Extract the [X, Y] coordinate from the center of the cell holding the provided text.  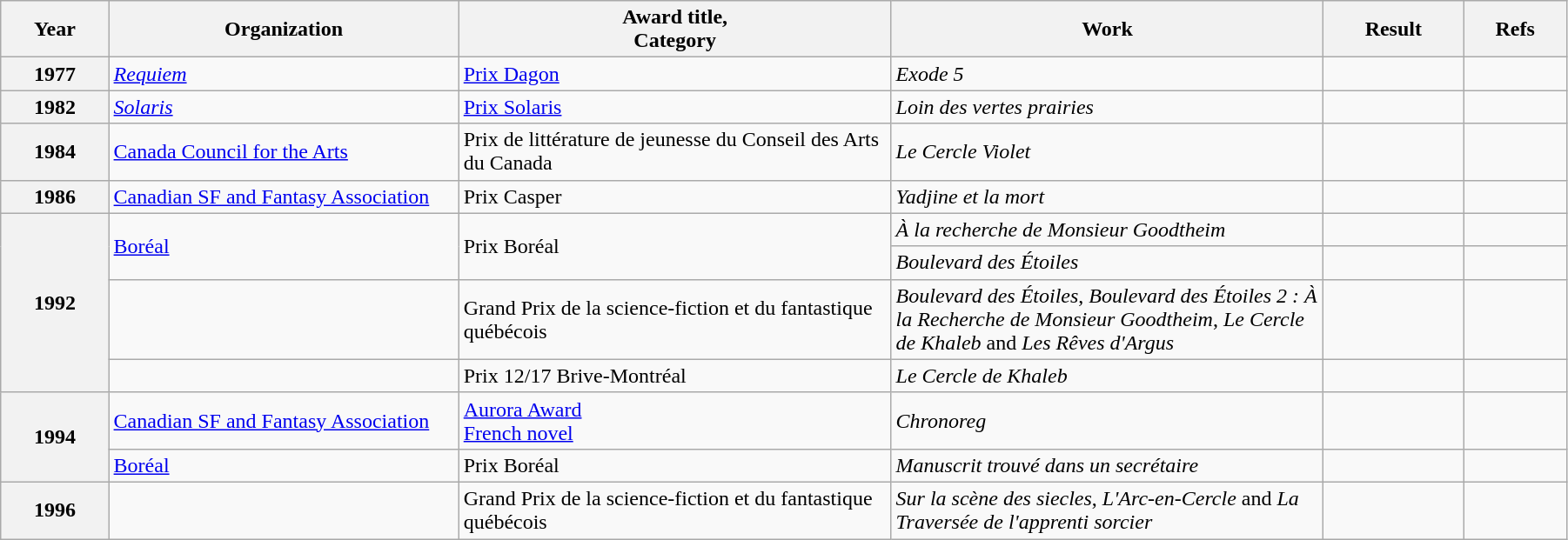
Loin des vertes prairies [1107, 107]
Chronoreg [1107, 421]
Manuscrit trouvé dans un secrétaire [1107, 465]
1982 [55, 107]
Organization [284, 30]
1992 [55, 303]
1986 [55, 197]
Prix Casper [675, 197]
Le Cercle de Khaleb [1107, 376]
1994 [55, 437]
Solaris [284, 107]
Prix Solaris [675, 107]
Refs [1516, 30]
Year [55, 30]
Requiem [284, 74]
Prix Dagon [675, 74]
Aurora AwardFrench novel [675, 421]
Sur la scène des siecles, L'Arc-en-Cercle and La Traversée de l'apprenti sorcier [1107, 510]
Work [1107, 30]
Result [1394, 30]
Boulevard des Étoiles, Boulevard des Étoiles 2 : À la Recherche de Monsieur Goodtheim, Le Cercle de Khaleb and Les Rêves d'Argus [1107, 319]
Boulevard des Étoiles [1107, 263]
À la recherche de Monsieur Goodtheim [1107, 230]
Canada Council for the Arts [284, 151]
1977 [55, 74]
Le Cercle Violet [1107, 151]
Yadjine et la mort [1107, 197]
Award title,Category [675, 30]
Prix de littérature de jeunesse du Conseil des Arts du Canada [675, 151]
Prix 12/17 Brive-Montréal [675, 376]
Exode 5 [1107, 74]
1996 [55, 510]
1984 [55, 151]
